Pinpoint the cell where the given text exists, returning its [X, Y] midpoint coordinate. 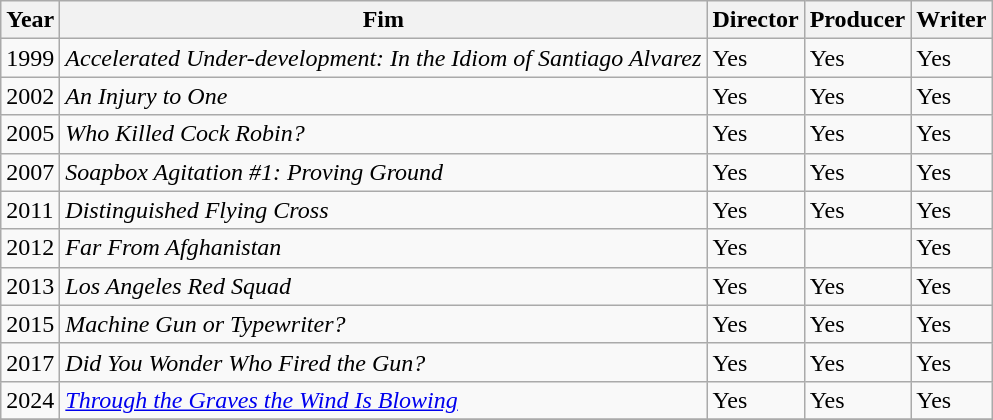
2013 [30, 286]
1999 [30, 58]
Far From Afghanistan [384, 248]
2024 [30, 400]
An Injury to One [384, 96]
Year [30, 20]
2015 [30, 324]
Fim [384, 20]
Director [756, 20]
2011 [30, 210]
Writer [952, 20]
Distinguished Flying Cross [384, 210]
Did You Wonder Who Fired the Gun? [384, 362]
2012 [30, 248]
Machine Gun or Typewriter? [384, 324]
Through the Graves the Wind Is Blowing [384, 400]
Producer [858, 20]
Who Killed Cock Robin? [384, 134]
2002 [30, 96]
Soapbox Agitation #1: Proving Ground [384, 172]
2005 [30, 134]
Accelerated Under-development: In the Idiom of Santiago Alvarez [384, 58]
2017 [30, 362]
2007 [30, 172]
Los Angeles Red Squad [384, 286]
